Locate the cell with the specified text and output its (x, y) center coordinate. 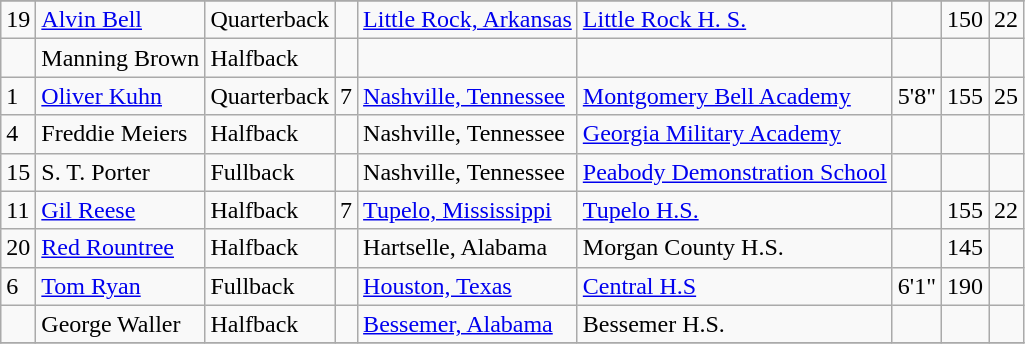
4 (18, 134)
6 (18, 286)
20 (18, 248)
Manning Brown (120, 58)
6'1" (916, 286)
19 (18, 20)
Peabody Demonstration School (734, 172)
145 (966, 248)
Gil Reese (120, 210)
Alvin Bell (120, 20)
Tupelo H.S. (734, 210)
Montgomery Bell Academy (734, 96)
150 (966, 20)
Georgia Military Academy (734, 134)
Freddie Meiers (120, 134)
Central H.S (734, 286)
George Waller (120, 324)
1 (18, 96)
Bessemer H.S. (734, 324)
Bessemer, Alabama (468, 324)
Little Rock, Arkansas (468, 20)
Oliver Kuhn (120, 96)
S. T. Porter (120, 172)
Morgan County H.S. (734, 248)
11 (18, 210)
15 (18, 172)
190 (966, 286)
25 (1006, 96)
Little Rock H. S. (734, 20)
Hartselle, Alabama (468, 248)
Red Rountree (120, 248)
Houston, Texas (468, 286)
5'8" (916, 96)
Tupelo, Mississippi (468, 210)
Tom Ryan (120, 286)
